Determine the (x, y) coordinate at the center of the cell enclosing the given text.  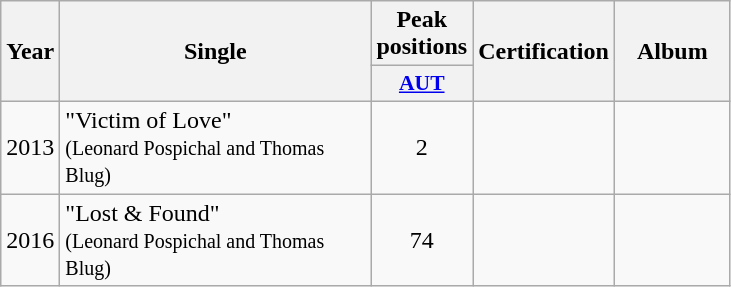
AUT (422, 84)
2 (422, 147)
Certification (544, 52)
74 (422, 240)
"Lost & Found" (Leonard Pospichal and Thomas Blug) (216, 240)
Single (216, 52)
Peak positions (422, 34)
"Victim of Love" (Leonard Pospichal and Thomas Blug) (216, 147)
2016 (30, 240)
Album (672, 52)
2013 (30, 147)
Year (30, 52)
